Extract the [x, y] coordinate from the center of the cell holding the provided text.  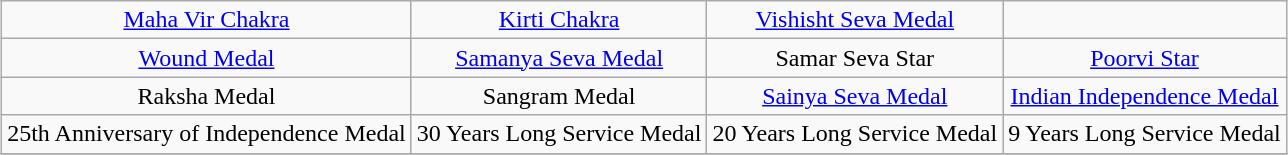
30 Years Long Service Medal [559, 134]
Kirti Chakra [559, 20]
9 Years Long Service Medal [1145, 134]
Maha Vir Chakra [207, 20]
Samar Seva Star [855, 58]
20 Years Long Service Medal [855, 134]
Raksha Medal [207, 96]
Poorvi Star [1145, 58]
Samanya Seva Medal [559, 58]
Sangram Medal [559, 96]
25th Anniversary of Independence Medal [207, 134]
Wound Medal [207, 58]
Sainya Seva Medal [855, 96]
Vishisht Seva Medal [855, 20]
Indian Independence Medal [1145, 96]
